Search for the cell housing the specified text and yield its [x, y] center coordinate. 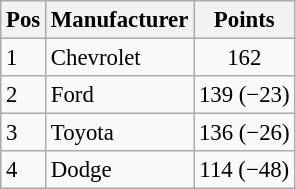
Dodge [120, 170]
1 [24, 58]
136 (−26) [244, 133]
Toyota [120, 133]
114 (−48) [244, 170]
3 [24, 133]
Ford [120, 95]
139 (−23) [244, 95]
Pos [24, 20]
4 [24, 170]
Points [244, 20]
Manufacturer [120, 20]
2 [24, 95]
162 [244, 58]
Chevrolet [120, 58]
